Return [x, y] of the center of cell containing provided text 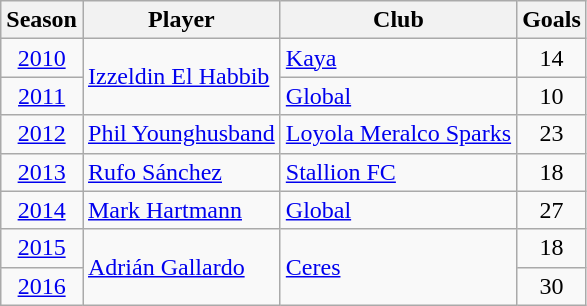
Phil Younghusband [181, 134]
Stallion FC [398, 172]
Loyola Meralco Sparks [398, 134]
10 [552, 96]
Club [398, 20]
23 [552, 134]
30 [552, 286]
Ceres [398, 267]
2015 [42, 248]
2014 [42, 210]
Goals [552, 20]
Rufo Sánchez [181, 172]
Adrián Gallardo [181, 267]
14 [552, 58]
Kaya [398, 58]
27 [552, 210]
2010 [42, 58]
Season [42, 20]
Izzeldin El Habbib [181, 77]
2016 [42, 286]
2013 [42, 172]
Player [181, 20]
2012 [42, 134]
2011 [42, 96]
Mark Hartmann [181, 210]
